Pinpoint the cell where the given text exists, returning its (x, y) midpoint coordinate. 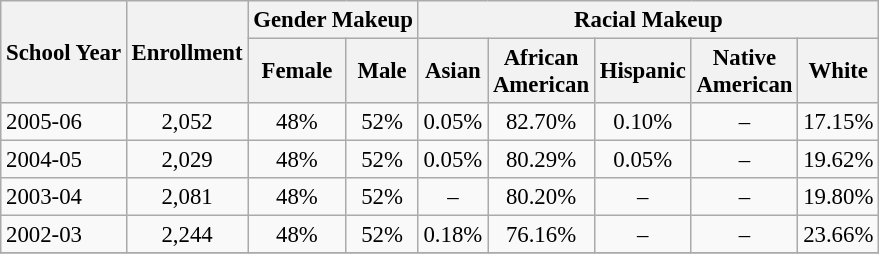
82.70% (542, 122)
Native American (744, 72)
Enrollment (187, 52)
2,244 (187, 235)
Female (297, 72)
23.66% (838, 235)
0.10% (642, 122)
School Year (64, 52)
Racial Makeup (648, 20)
Male (382, 72)
0.18% (452, 235)
African American (542, 72)
76.16% (542, 235)
2,052 (187, 122)
2,029 (187, 160)
80.20% (542, 197)
2002-03 (64, 235)
2004-05 (64, 160)
White (838, 72)
2005-06 (64, 122)
17.15% (838, 122)
19.62% (838, 160)
2003-04 (64, 197)
19.80% (838, 197)
Gender Makeup (333, 20)
Asian (452, 72)
2,081 (187, 197)
Hispanic (642, 72)
80.29% (542, 160)
